Identify which cell holds the provided text, then report its [X, Y] central coordinate. 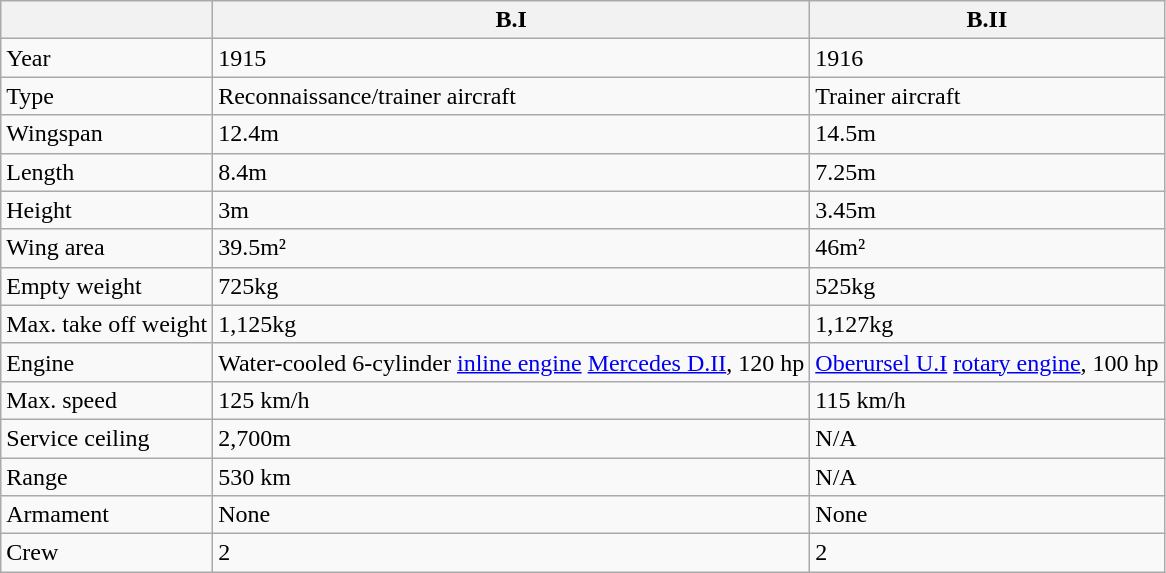
1,127kg [987, 324]
Wing area [107, 248]
Oberursel U.I rotary engine, 100 hp [987, 362]
39.5m² [512, 248]
Water-cooled 6-cylinder inline engine Mercedes D.II, 120 hp [512, 362]
525kg [987, 286]
Year [107, 58]
125 km/h [512, 400]
14.5m [987, 134]
725kg [512, 286]
46m² [987, 248]
1916 [987, 58]
Empty weight [107, 286]
Crew [107, 553]
7.25m [987, 172]
B.I [512, 20]
Armament [107, 515]
Service ceiling [107, 438]
2,700m [512, 438]
B.II [987, 20]
Reconnaissance/trainer aircraft [512, 96]
3m [512, 210]
Max. take off weight [107, 324]
12.4m [512, 134]
Type [107, 96]
1915 [512, 58]
Max. speed [107, 400]
Length [107, 172]
Engine [107, 362]
Wingspan [107, 134]
530 km [512, 477]
1,125kg [512, 324]
Height [107, 210]
115 km/h [987, 400]
3.45m [987, 210]
Trainer aircraft [987, 96]
8.4m [512, 172]
Range [107, 477]
